Scan for the cell matching the given text and deliver its [x, y] coordinate at center. 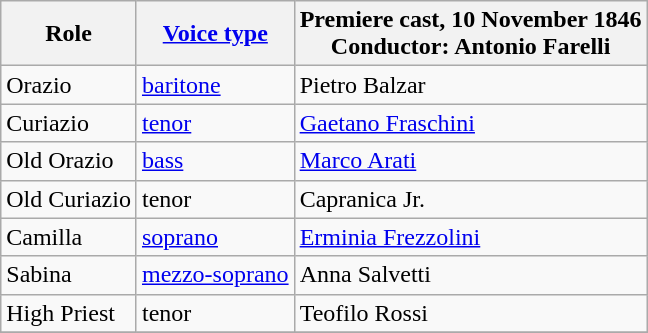
Curiazio [69, 123]
Camilla [69, 237]
High Priest [69, 313]
Voice type [215, 34]
Teofilo Rossi [470, 313]
Orazio [69, 85]
Pietro Balzar [470, 85]
Old Curiazio [69, 199]
Gaetano Fraschini [470, 123]
Capranica Jr. [470, 199]
Role [69, 34]
Erminia Frezzolini [470, 237]
baritone [215, 85]
Anna Salvetti [470, 275]
Premiere cast, 10 November 1846Conductor: Antonio Farelli [470, 34]
soprano [215, 237]
mezzo-soprano [215, 275]
Marco Arati [470, 161]
Old Orazio [69, 161]
bass [215, 161]
Sabina [69, 275]
